Find where the given text appears and provide that cell's center as [X, Y] coordinate. 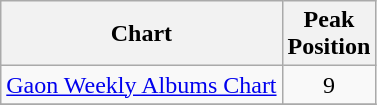
Chart [142, 34]
Gaon Weekly Albums Chart [142, 85]
9 [329, 85]
PeakPosition [329, 34]
